Provide the (X, Y) coordinate of the cell's center where the given text is located.  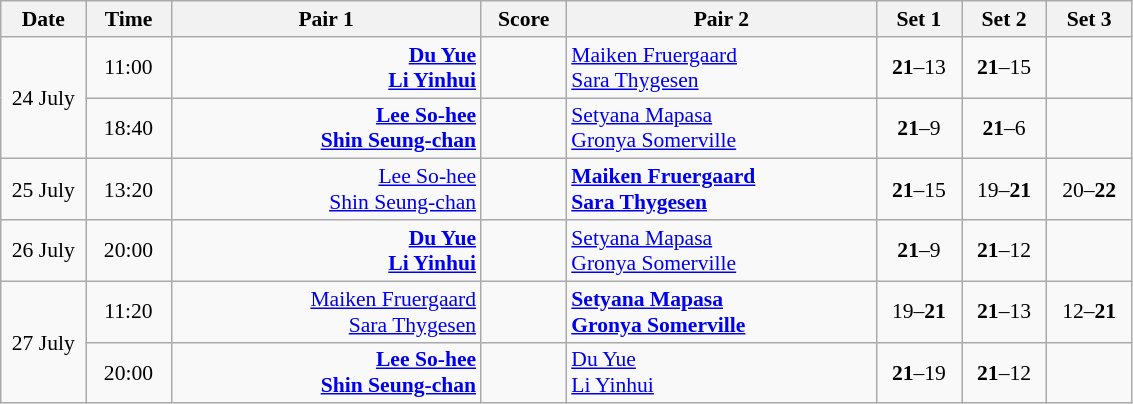
25 July (44, 190)
21–6 (1004, 128)
26 July (44, 250)
Date (44, 19)
Set 2 (1004, 19)
Set 1 (918, 19)
24 July (44, 98)
13:20 (128, 190)
11:00 (128, 68)
11:20 (128, 312)
18:40 (128, 128)
20–22 (1090, 190)
Time (128, 19)
Pair 2 (721, 19)
27 July (44, 342)
21–19 (918, 372)
Pair 1 (326, 19)
Set 3 (1090, 19)
Score (524, 19)
12–21 (1090, 312)
